Locate the cell with the specified text and output its (x, y) center coordinate. 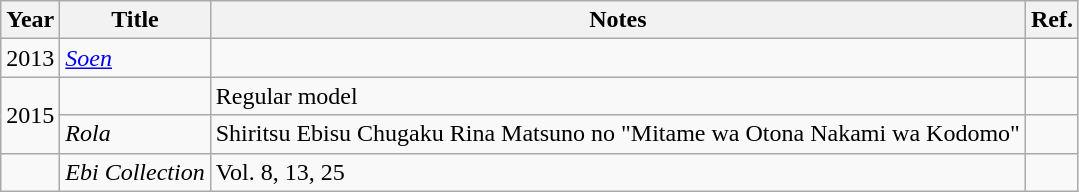
Rola (135, 134)
2015 (30, 115)
Regular model (618, 96)
Year (30, 20)
Vol. 8, 13, 25 (618, 172)
2013 (30, 58)
Notes (618, 20)
Shiritsu Ebisu Chugaku Rina Matsuno no "Mitame wa Otona Nakami wa Kodomo" (618, 134)
Ebi Collection (135, 172)
Title (135, 20)
Ref. (1052, 20)
Soen (135, 58)
